From the cell containing the given text, extract its center point as [x, y] coordinate. 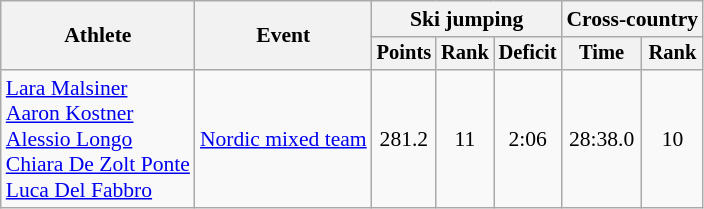
10 [672, 139]
Deficit [528, 54]
Ski jumping [467, 19]
Cross-country [632, 19]
Nordic mixed team [284, 139]
281.2 [404, 139]
Points [404, 54]
Time [601, 54]
Event [284, 36]
11 [465, 139]
Athlete [98, 36]
Lara MalsinerAaron KostnerAlessio LongoChiara De Zolt PonteLuca Del Fabbro [98, 139]
28:38.0 [601, 139]
2:06 [528, 139]
